Search for the cell housing the specified text and yield its (x, y) center coordinate. 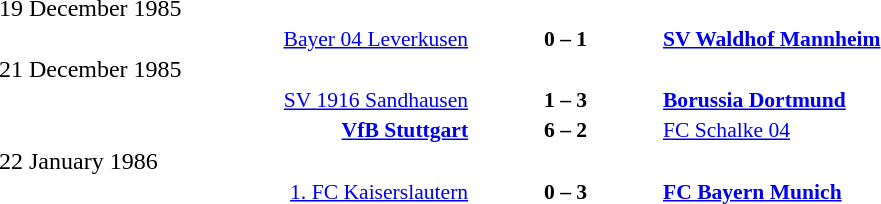
6 – 2 (566, 130)
0 – 1 (566, 38)
1 – 3 (566, 100)
